Scan for the cell matching the given text and deliver its [x, y] coordinate at center. 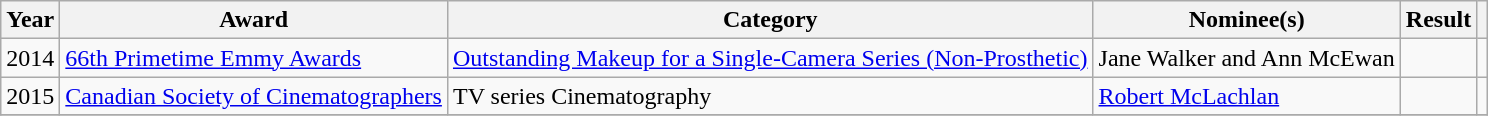
Robert McLachlan [1246, 96]
2015 [30, 96]
Canadian Society of Cinematographers [254, 96]
Outstanding Makeup for a Single-Camera Series (Non-Prosthetic) [770, 58]
Result [1438, 20]
Nominee(s) [1246, 20]
Award [254, 20]
2014 [30, 58]
Year [30, 20]
Category [770, 20]
TV series Cinematography [770, 96]
Jane Walker and Ann McEwan [1246, 58]
66th Primetime Emmy Awards [254, 58]
